Detect which cell encompasses the target text, then output its [x, y] center coordinate. 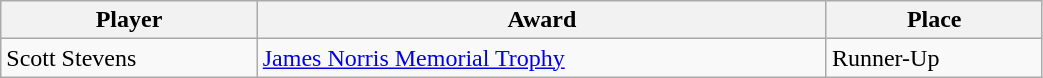
Scott Stevens [129, 58]
Award [542, 20]
Place [934, 20]
James Norris Memorial Trophy [542, 58]
Player [129, 20]
Runner-Up [934, 58]
